Determine the (x, y) coordinate at the center of the cell enclosing the given text.  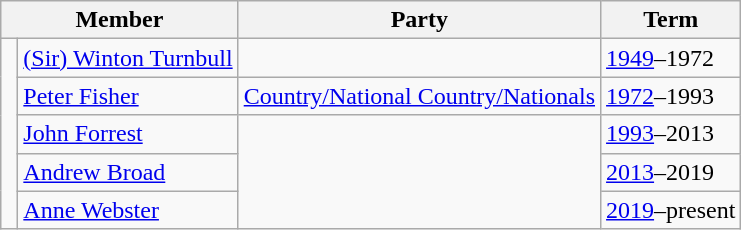
1993–2013 (671, 134)
1972–1993 (671, 96)
(Sir) Winton Turnbull (128, 58)
Anne Webster (128, 210)
Member (120, 20)
2019–present (671, 210)
Party (419, 20)
Term (671, 20)
Peter Fisher (128, 96)
2013–2019 (671, 172)
Andrew Broad (128, 172)
John Forrest (128, 134)
Country/National Country/Nationals (419, 96)
1949–1972 (671, 58)
